Provide the [X, Y] coordinate of the cell's center where the given text is located.  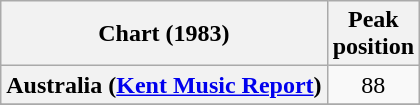
88 [373, 85]
Chart (1983) [164, 34]
Peakposition [373, 34]
Australia (Kent Music Report) [164, 85]
